Pinpoint the cell where the given text exists, returning its (x, y) midpoint coordinate. 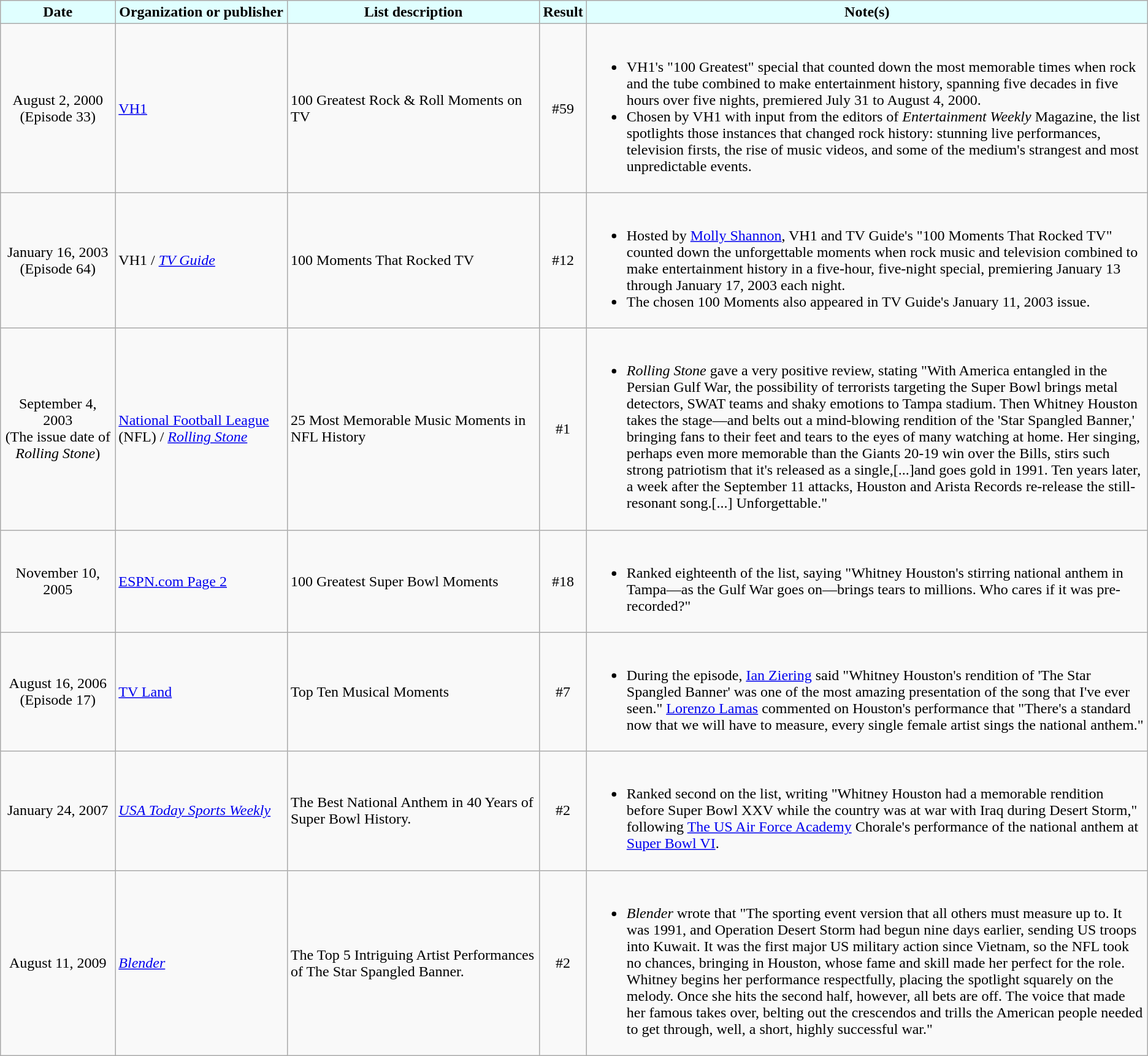
#1 (563, 429)
#18 (563, 581)
The Best National Anthem in 40 Years of Super Bowl History. (413, 811)
List description (413, 12)
The Top 5 Intriguing Artist Performances of The Star Spangled Banner. (413, 963)
100 Moments That Rocked TV (413, 260)
August 2, 2000(Episode 33) (58, 108)
#12 (563, 260)
National Football League (NFL) / Rolling Stone (201, 429)
ESPN.com Page 2 (201, 581)
January 16, 2003(Episode 64) (58, 260)
TV Land (201, 692)
August 11, 2009 (58, 963)
Note(s) (867, 12)
100 Greatest Rock & Roll Moments on TV (413, 108)
Top Ten Musical Moments (413, 692)
August 16, 2006(Episode 17) (58, 692)
Organization or publisher (201, 12)
VH1 / TV Guide (201, 260)
#7 (563, 692)
November 10, 2005 (58, 581)
VH1 (201, 108)
#59 (563, 108)
100 Greatest Super Bowl Moments (413, 581)
25 Most Memorable Music Moments in NFL History (413, 429)
Date (58, 12)
January 24, 2007 (58, 811)
USA Today Sports Weekly (201, 811)
Result (563, 12)
September 4, 2003(The issue date of Rolling Stone) (58, 429)
Blender (201, 963)
